For the text-containing cell, return its midpoint in [X, Y] coordinate format. 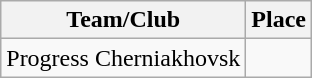
Progress Cherniakhovsk [124, 58]
Team/Club [124, 20]
Place [279, 20]
